Extract the [x, y] coordinate from the center of the cell holding the provided text.  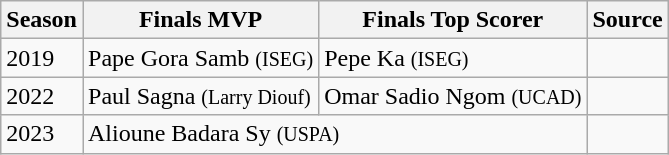
Source [628, 20]
2023 [42, 134]
Pepe Ka (ISEG) [453, 58]
Pape Gora Samb (ISEG) [200, 58]
Paul Sagna (Larry Diouf) [200, 96]
Omar Sadio Ngom (UCAD) [453, 96]
Season [42, 20]
2022 [42, 96]
Finals MVP [200, 20]
2019 [42, 58]
Alioune Badara Sy (USPA) [334, 134]
Finals Top Scorer [453, 20]
